Return [x, y] of the center of cell containing provided text 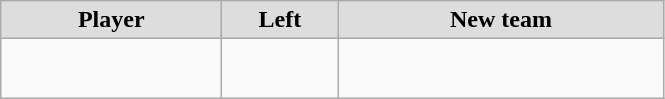
Left [280, 20]
Player [112, 20]
New team [501, 20]
